Provide the [X, Y] coordinate of the cell's center where the given text is located.  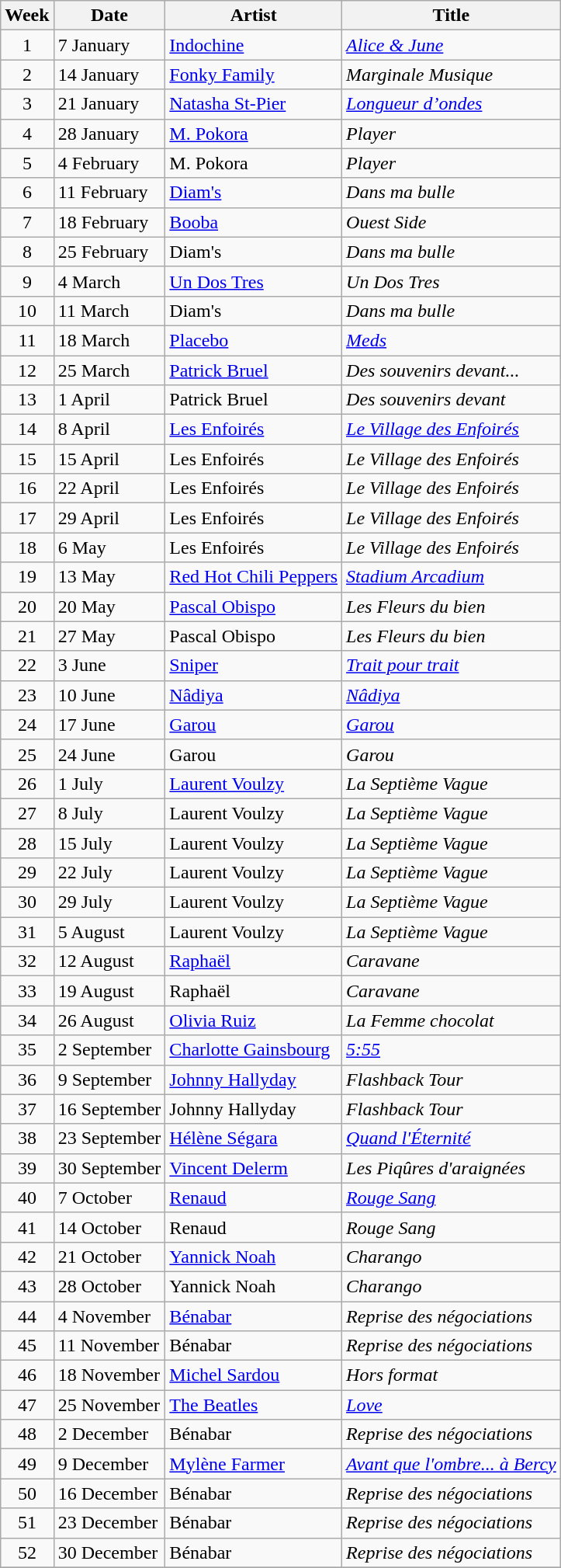
44 [27, 1316]
18 [27, 548]
23 [27, 695]
22 July [109, 873]
22 April [109, 488]
26 August [109, 1020]
Trait pour trait [452, 666]
18 February [109, 222]
Alice & June [452, 45]
51 [27, 1523]
12 [27, 370]
1 [27, 45]
24 June [109, 754]
9 December [109, 1464]
19 August [109, 991]
2 [27, 75]
20 May [109, 607]
1 July [109, 784]
Meds [452, 340]
Placebo [254, 340]
21 January [109, 104]
22 [27, 666]
25 [27, 754]
48 [27, 1434]
8 April [109, 429]
1 April [109, 400]
30 December [109, 1552]
4 November [109, 1316]
37 [27, 1109]
25 February [109, 252]
Vincent Delerm [254, 1168]
15 [27, 459]
Stadium Arcadium [452, 577]
16 September [109, 1109]
5 August [109, 932]
24 [27, 725]
12 August [109, 961]
Love [452, 1405]
25 March [109, 370]
Charlotte Gainsbourg [254, 1050]
9 September [109, 1080]
4 [27, 134]
3 June [109, 666]
34 [27, 1020]
Michel Sardou [254, 1375]
Red Hot Chili Peppers [254, 577]
52 [27, 1552]
10 June [109, 695]
29 April [109, 518]
11 March [109, 311]
6 [27, 193]
Fonky Family [254, 75]
La Femme chocolat [452, 1020]
16 December [109, 1493]
36 [27, 1080]
18 November [109, 1375]
11 [27, 340]
11 February [109, 193]
2 September [109, 1050]
5 [27, 163]
Marginale Musique [452, 75]
Hélène Ségara [254, 1139]
23 December [109, 1523]
Sniper [254, 666]
16 [27, 488]
15 April [109, 459]
Quand l'Éternité [452, 1139]
46 [27, 1375]
Title [452, 16]
Les Piqûres d'araignées [452, 1168]
27 May [109, 636]
35 [27, 1050]
33 [27, 991]
10 [27, 311]
Week [27, 16]
Booba [254, 222]
19 [27, 577]
Hors format [452, 1375]
32 [27, 961]
17 June [109, 725]
28 January [109, 134]
5:55 [452, 1050]
18 March [109, 340]
28 [27, 843]
14 October [109, 1227]
43 [27, 1286]
50 [27, 1493]
26 [27, 784]
2 December [109, 1434]
40 [27, 1198]
Des souvenirs devant [452, 400]
7 [27, 222]
4 March [109, 281]
Indochine [254, 45]
Artist [254, 16]
31 [27, 932]
30 [27, 902]
Longueur d’ondes [452, 104]
9 [27, 281]
13 [27, 400]
39 [27, 1168]
38 [27, 1139]
Ouest Side [452, 222]
45 [27, 1346]
Avant que l'ombre... à Bercy [452, 1464]
29 July [109, 902]
29 [27, 873]
27 [27, 813]
7 January [109, 45]
Date [109, 16]
8 [27, 252]
6 May [109, 548]
14 January [109, 75]
21 [27, 636]
23 September [109, 1139]
25 November [109, 1405]
28 October [109, 1286]
20 [27, 607]
41 [27, 1227]
15 July [109, 843]
Mylène Farmer [254, 1464]
Natasha St-Pier [254, 104]
4 February [109, 163]
11 November [109, 1346]
7 October [109, 1198]
Des souvenirs devant... [452, 370]
30 September [109, 1168]
21 October [109, 1257]
17 [27, 518]
49 [27, 1464]
42 [27, 1257]
47 [27, 1405]
Olivia Ruiz [254, 1020]
3 [27, 104]
8 July [109, 813]
The Beatles [254, 1405]
13 May [109, 577]
14 [27, 429]
